Capture the cell that displays the provided text and extract its [X, Y] central coordinate. 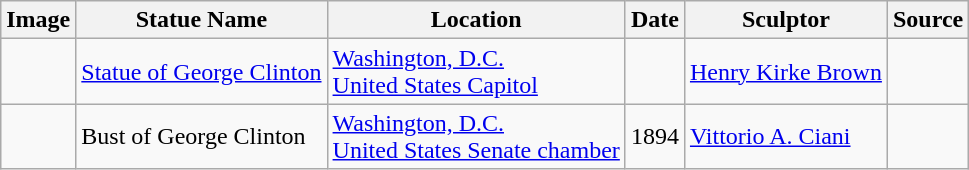
1894 [654, 136]
Bust of George Clinton [202, 136]
Washington, D.C.United States Capitol [476, 72]
Location [476, 20]
Date [654, 20]
Washington, D.C.United States Senate chamber [476, 136]
Source [928, 20]
Image [38, 20]
Statue Name [202, 20]
Statue of George Clinton [202, 72]
Vittorio A. Ciani [786, 136]
Sculptor [786, 20]
Henry Kirke Brown [786, 72]
